Determine the [x, y] coordinate at the center of the cell enclosing the given text.  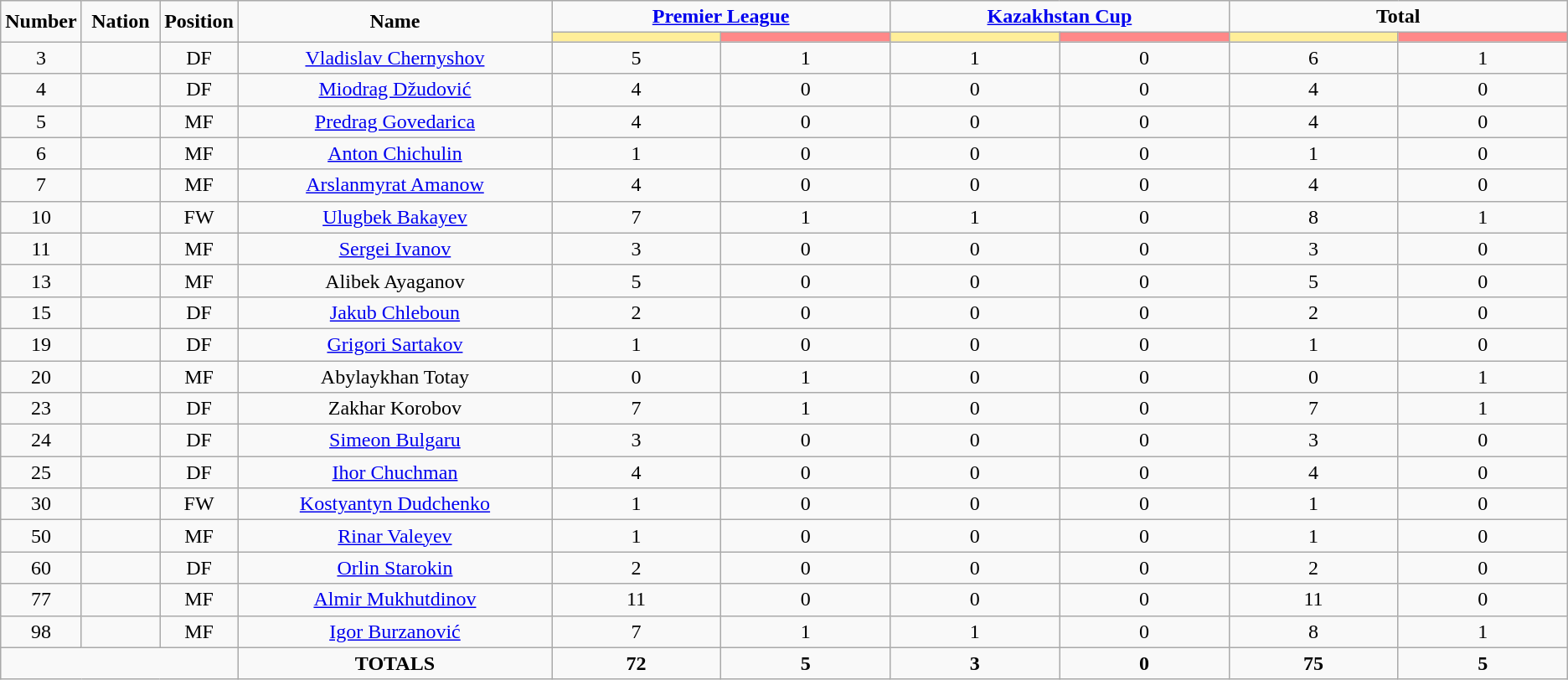
Nation [121, 22]
Kostyantyn Dudchenko [395, 504]
Ihor Chuchman [395, 472]
Alibek Ayaganov [395, 281]
Zakhar Korobov [395, 409]
Almir Mukhutdinov [395, 600]
15 [41, 312]
60 [41, 568]
Simeon Bulgaru [395, 440]
Rinar Valeyev [395, 536]
Miodrag Džudović [395, 90]
77 [41, 600]
72 [636, 663]
75 [1313, 663]
Predrag Govedarica [395, 121]
Orlin Starokin [395, 568]
Ulugbek Bakayev [395, 217]
Anton Chichulin [395, 153]
Arslanmyrat Amanow [395, 185]
Position [199, 22]
Number [41, 22]
Grigori Sartakov [395, 344]
30 [41, 504]
Premier League [720, 17]
50 [41, 536]
19 [41, 344]
Name [395, 22]
25 [41, 472]
Jakub Chleboun [395, 312]
TOTALS [395, 663]
Igor Burzanović [395, 631]
Sergei Ivanov [395, 249]
20 [41, 376]
10 [41, 217]
24 [41, 440]
Total [1398, 17]
23 [41, 409]
13 [41, 281]
Vladislav Chernyshov [395, 58]
Kazakhstan Cup [1060, 17]
98 [41, 631]
Abylaykhan Totay [395, 376]
